Extract the (X, Y) coordinate from the center of the cell holding the provided text.  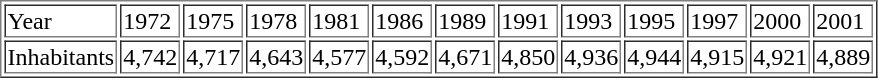
1991 (528, 20)
4,671 (465, 56)
Inhabitants (60, 56)
1986 (402, 20)
1993 (591, 20)
4,577 (339, 56)
4,921 (780, 56)
4,592 (402, 56)
4,915 (717, 56)
4,742 (150, 56)
1975 (213, 20)
Year (60, 20)
4,850 (528, 56)
1981 (339, 20)
1995 (654, 20)
1989 (465, 20)
1978 (276, 20)
2000 (780, 20)
4,717 (213, 56)
2001 (843, 20)
4,889 (843, 56)
1972 (150, 20)
4,936 (591, 56)
4,944 (654, 56)
1997 (717, 20)
4,643 (276, 56)
